Detect which cell encompasses the target text, then output its [X, Y] center coordinate. 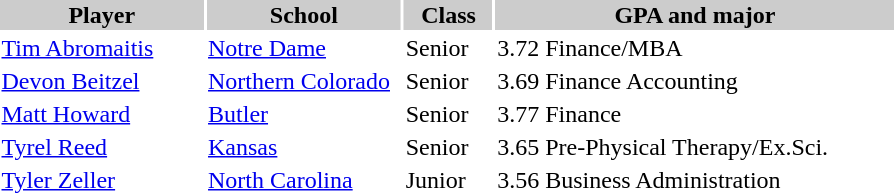
Matt Howard [102, 114]
Class [448, 15]
Player [102, 15]
Butler [304, 114]
Tim Abromaitis [102, 48]
3.65 Pre-Physical Therapy/Ex.Sci. [695, 147]
Devon Beitzel [102, 81]
3.72 Finance/MBA [695, 48]
Northern Colorado [304, 81]
3.69 Finance Accounting [695, 81]
School [304, 15]
GPA and major [695, 15]
3.77 Finance [695, 114]
Tyrel Reed [102, 147]
Kansas [304, 147]
Notre Dame [304, 48]
